For the text-containing cell, return its midpoint in (x, y) coordinate format. 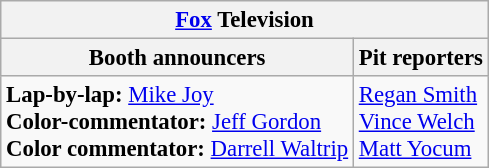
Lap-by-lap: Mike JoyColor-commentator: Jeff GordonColor commentator: Darrell Waltrip (178, 122)
Booth announcers (178, 58)
Fox Television (245, 20)
Pit reporters (420, 58)
Regan SmithVince WelchMatt Yocum (420, 122)
